Provide the [X, Y] coordinate of the cell's center where the given text is located.  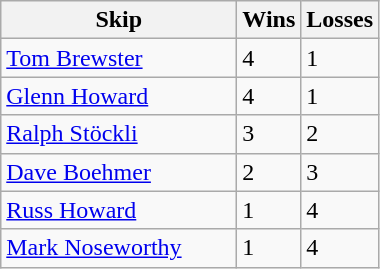
Russ Howard [119, 210]
Wins [269, 20]
Mark Noseworthy [119, 248]
Glenn Howard [119, 96]
Dave Boehmer [119, 172]
Skip [119, 20]
Tom Brewster [119, 58]
Ralph Stöckli [119, 134]
Losses [340, 20]
